Search for the cell housing the specified text and yield its (x, y) center coordinate. 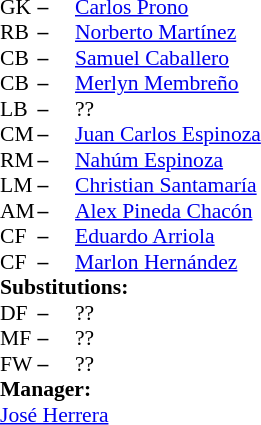
Manager: (130, 389)
Samuel Caballero (168, 58)
FW (19, 364)
DF (19, 313)
Marlon Hernández (168, 262)
Nahúm Espinoza (168, 160)
Alex Pineda Chacón (168, 211)
Norberto Martínez (168, 33)
Eduardo Arriola (168, 237)
Merlyn Membreño (168, 83)
CM (19, 135)
LM (19, 185)
RM (19, 160)
AM (19, 211)
Christian Santamaría (168, 185)
RB (19, 33)
LB (19, 109)
Substitutions: (130, 287)
MF (19, 339)
Juan Carlos Espinoza (168, 135)
